Pinpoint the cell where the given text exists, returning its [x, y] midpoint coordinate. 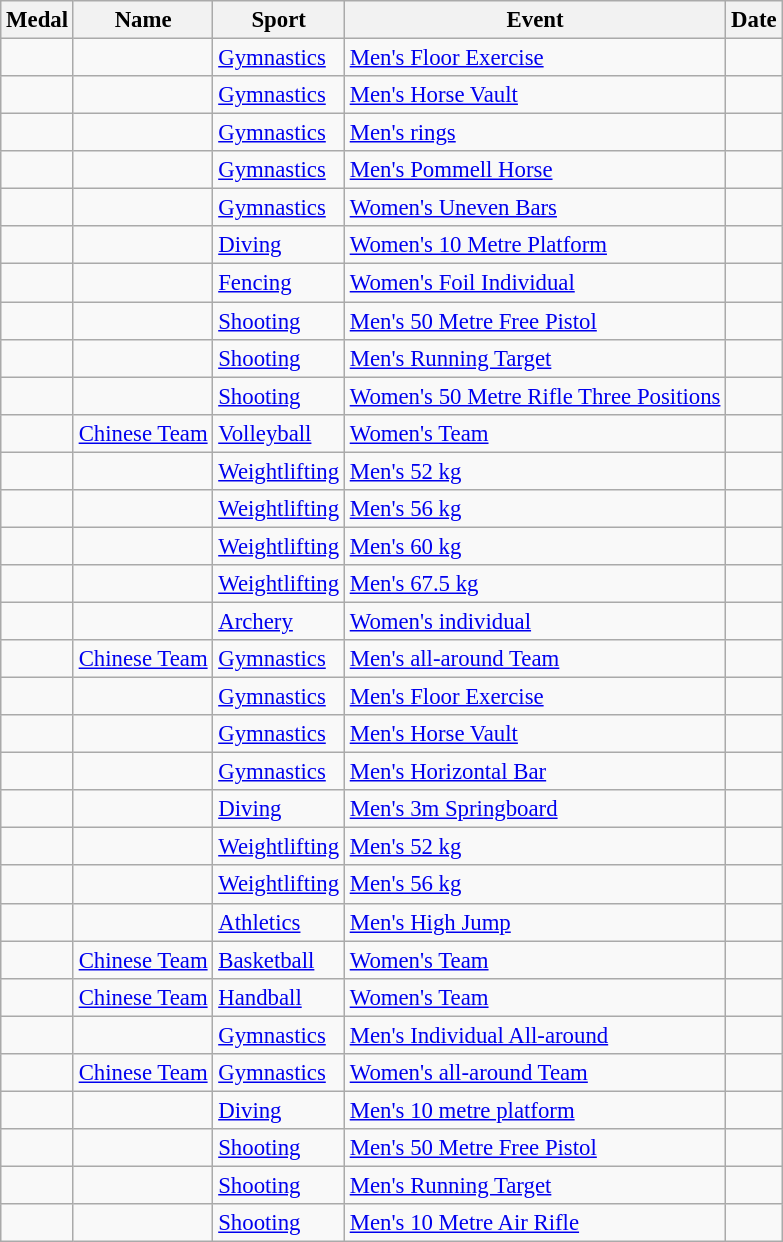
Men's 3m Springboard [534, 809]
Sport [279, 20]
Men's Pommell Horse [534, 170]
Men's Horizontal Bar [534, 772]
Name [143, 20]
Medal [38, 20]
Men's all-around Team [534, 659]
Men's Individual All-around [534, 1035]
Handball [279, 997]
Women's Uneven Bars [534, 208]
Event [534, 20]
Fencing [279, 283]
Women's all-around Team [534, 1073]
Men's 60 kg [534, 546]
Women's 10 Metre Platform [534, 245]
Volleyball [279, 433]
Men's rings [534, 133]
Basketball [279, 960]
Men's 10 metre platform [534, 1110]
Men's High Jump [534, 922]
Athletics [279, 922]
Women's individual [534, 621]
Archery [279, 621]
Men's 10 Metre Air Rifle [534, 1223]
Women's Foil Individual [534, 283]
Women's 50 Metre Rifle Three Positions [534, 396]
Men's 67.5 kg [534, 584]
Date [754, 20]
